Provide the [x, y] coordinate of the cell's center where the given text is located.  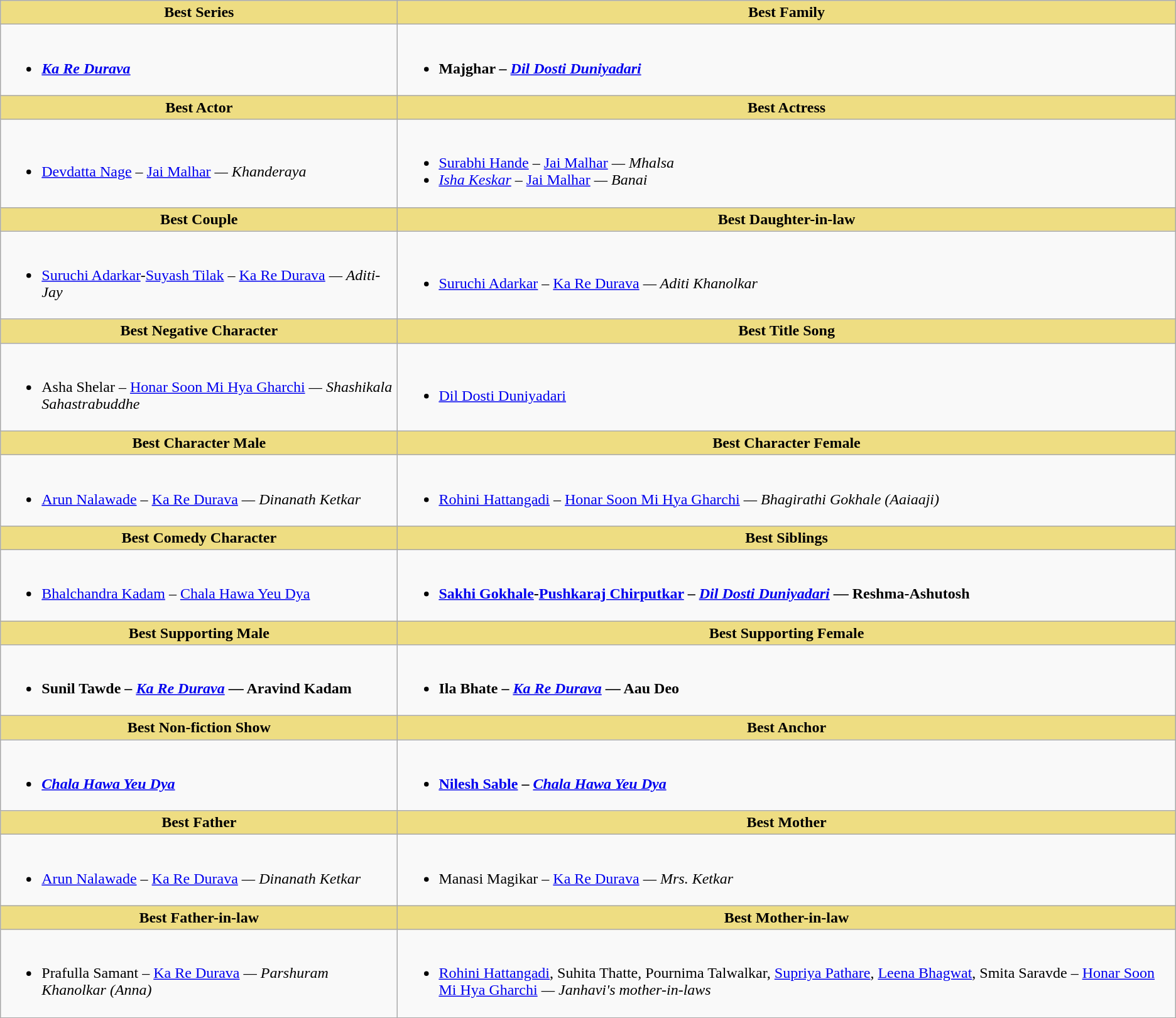
Best Father-in-law [199, 918]
Surabhi Hande – Jai Malhar — MhalsaIsha Keskar – Jai Malhar — Banai [787, 163]
Best Anchor [787, 728]
Best Father [199, 823]
Ka Re Durava [199, 60]
Suruchi Adarkar-Suyash Tilak – Ka Re Durava — Aditi-Jay [199, 275]
Best Character Male [199, 443]
Dil Dosti Duniyadari [787, 387]
Best Mother-in-law [787, 918]
Prafulla Samant – Ka Re Durava — Parshuram Khanolkar (Anna) [199, 973]
Asha Shelar – Honar Soon Mi Hya Gharchi — Shashikala Sahastrabuddhe [199, 387]
Sakhi Gokhale-Pushkaraj Chirputkar – Dil Dosti Duniyadari — Reshma-Ashutosh [787, 585]
Best Mother [787, 823]
Sunil Tawde – Ka Re Durava — Aravind Kadam [199, 681]
Best Non-fiction Show [199, 728]
Best Couple [199, 219]
Best Daughter-in-law [787, 219]
Best Supporting Male [199, 632]
Devdatta Nage – Jai Malhar — Khanderaya [199, 163]
Best Actor [199, 107]
Rohini Hattangadi – Honar Soon Mi Hya Gharchi — Bhagirathi Gokhale (Aaiaaji) [787, 490]
Ila Bhate – Ka Re Durava — Aau Deo [787, 681]
Bhalchandra Kadam – Chala Hawa Yeu Dya [199, 585]
Best Supporting Female [787, 632]
Best Series [199, 13]
Majghar – Dil Dosti Duniyadari [787, 60]
Nilesh Sable – Chala Hawa Yeu Dya [787, 775]
Best Family [787, 13]
Suruchi Adarkar – Ka Re Durava — Aditi Khanolkar [787, 275]
Best Siblings [787, 538]
Best Comedy Character [199, 538]
Best Title Song [787, 331]
Manasi Magikar – Ka Re Durava — Mrs. Ketkar [787, 870]
Chala Hawa Yeu Dya [199, 775]
Best Actress [787, 107]
Best Character Female [787, 443]
Best Negative Character [199, 331]
